Return (x, y) of the center of cell containing provided text 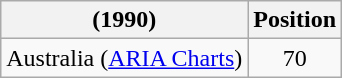
Australia (ARIA Charts) (124, 58)
(1990) (124, 20)
Position (295, 20)
70 (295, 58)
